Identify which cell holds the provided text, then report its (X, Y) central coordinate. 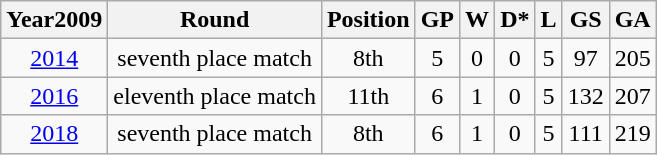
111 (586, 134)
205 (632, 58)
GS (586, 20)
2016 (54, 96)
Round (215, 20)
eleventh place match (215, 96)
2014 (54, 58)
11th (368, 96)
207 (632, 96)
W (478, 20)
132 (586, 96)
GA (632, 20)
Position (368, 20)
2018 (54, 134)
219 (632, 134)
97 (586, 58)
D* (515, 20)
Year2009 (54, 20)
GP (437, 20)
L (548, 20)
